Scan for the cell matching the given text and deliver its (x, y) coordinate at center. 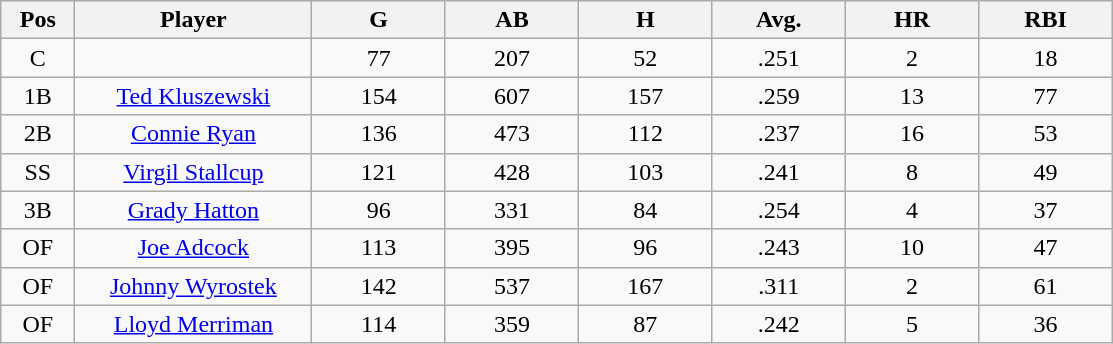
61 (1046, 286)
114 (378, 324)
.259 (778, 96)
2B (38, 134)
Pos (38, 20)
H (646, 20)
537 (512, 286)
36 (1046, 324)
SS (38, 172)
.241 (778, 172)
87 (646, 324)
37 (1046, 210)
Lloyd Merriman (194, 324)
Player (194, 20)
49 (1046, 172)
1B (38, 96)
Grady Hatton (194, 210)
.242 (778, 324)
Connie Ryan (194, 134)
AB (512, 20)
52 (646, 58)
RBI (1046, 20)
473 (512, 134)
207 (512, 58)
103 (646, 172)
136 (378, 134)
G (378, 20)
167 (646, 286)
16 (912, 134)
10 (912, 248)
Virgil Stallcup (194, 172)
154 (378, 96)
.237 (778, 134)
607 (512, 96)
4 (912, 210)
C (38, 58)
53 (1046, 134)
Johnny Wyrostek (194, 286)
5 (912, 324)
.251 (778, 58)
84 (646, 210)
331 (512, 210)
.311 (778, 286)
428 (512, 172)
47 (1046, 248)
142 (378, 286)
359 (512, 324)
395 (512, 248)
.243 (778, 248)
8 (912, 172)
Joe Adcock (194, 248)
18 (1046, 58)
121 (378, 172)
Ted Kluszewski (194, 96)
13 (912, 96)
112 (646, 134)
157 (646, 96)
.254 (778, 210)
Avg. (778, 20)
3B (38, 210)
HR (912, 20)
113 (378, 248)
